Find where the given text appears and provide that cell's center as [X, Y] coordinate. 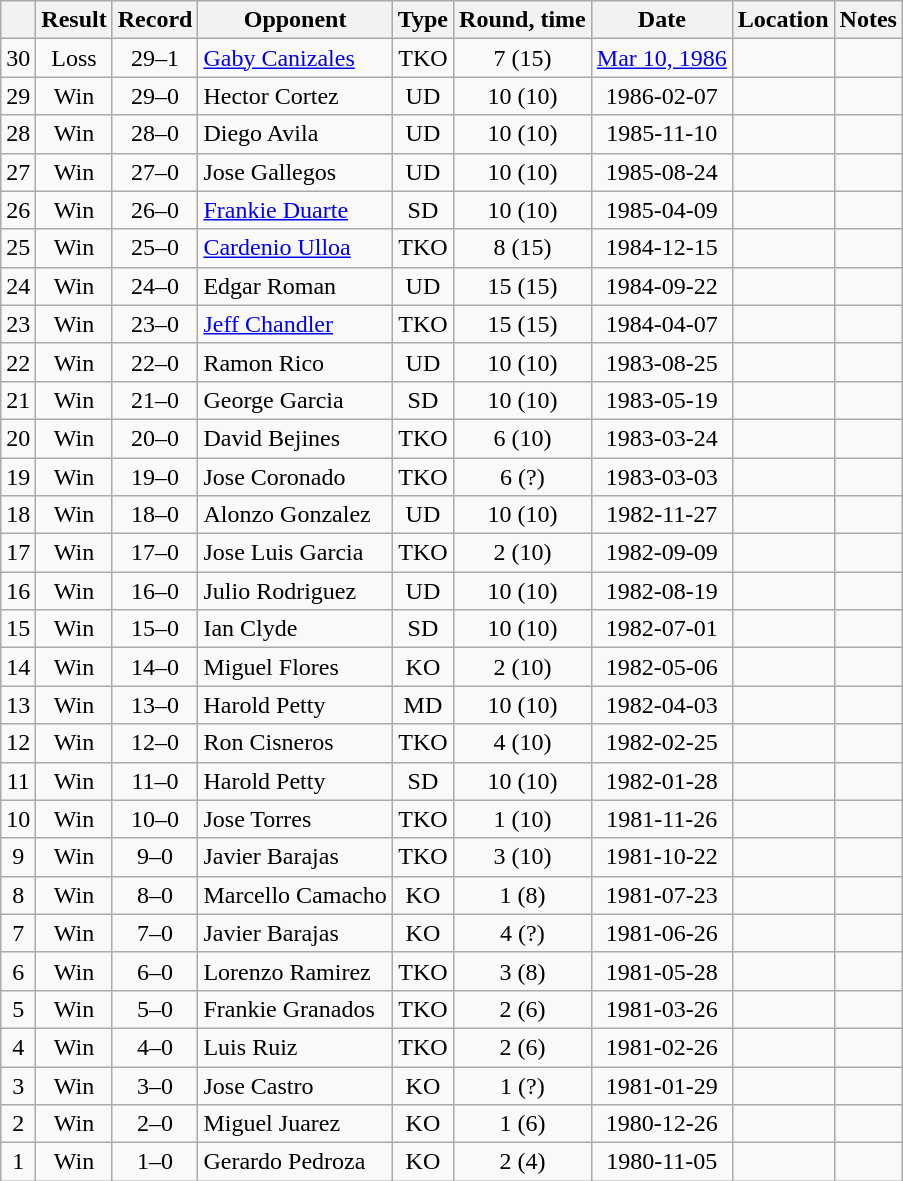
Lorenzo Ramirez [295, 971]
Jeff Chandler [295, 324]
1982-01-28 [662, 781]
27 [18, 172]
28 [18, 134]
17 [18, 553]
3–0 [155, 1085]
1982-02-25 [662, 743]
1984-09-22 [662, 286]
26 [18, 210]
3 (8) [523, 971]
29 [18, 96]
1981-03-26 [662, 1009]
12 [18, 743]
4 (10) [523, 743]
12–0 [155, 743]
Opponent [295, 20]
Result [74, 20]
13–0 [155, 705]
1982-05-06 [662, 667]
1982-04-03 [662, 705]
1985-08-24 [662, 172]
Ramon Rico [295, 362]
23–0 [155, 324]
21–0 [155, 400]
3 [18, 1085]
Loss [74, 58]
22–0 [155, 362]
Miguel Juarez [295, 1124]
1984-12-15 [662, 248]
George Garcia [295, 400]
8 [18, 895]
30 [18, 58]
29–1 [155, 58]
20–0 [155, 438]
1986-02-07 [662, 96]
1981-07-23 [662, 895]
6 (?) [523, 477]
1981-02-26 [662, 1047]
2 [18, 1124]
9–0 [155, 857]
1981-11-26 [662, 819]
4–0 [155, 1047]
7–0 [155, 933]
5 [18, 1009]
28–0 [155, 134]
Frankie Granados [295, 1009]
1 [18, 1162]
Type [422, 20]
1980-11-05 [662, 1162]
1 (10) [523, 819]
Miguel Flores [295, 667]
Record [155, 20]
18 [18, 515]
1–0 [155, 1162]
1981-10-22 [662, 857]
2–0 [155, 1124]
6 (10) [523, 438]
14–0 [155, 667]
Jose Torres [295, 819]
3 (10) [523, 857]
6 [18, 971]
Jose Castro [295, 1085]
19 [18, 477]
1 (6) [523, 1124]
10–0 [155, 819]
Hector Cortez [295, 96]
29–0 [155, 96]
1981-05-28 [662, 971]
Round, time [523, 20]
10 [18, 819]
Gaby Canizales [295, 58]
Marcello Camacho [295, 895]
13 [18, 705]
1982-09-09 [662, 553]
1983-03-03 [662, 477]
1980-12-26 [662, 1124]
15–0 [155, 629]
Jose Gallegos [295, 172]
16 [18, 591]
Alonzo Gonzalez [295, 515]
Location [783, 20]
Ian Clyde [295, 629]
1 (?) [523, 1085]
Frankie Duarte [295, 210]
MD [422, 705]
19–0 [155, 477]
4 (?) [523, 933]
Julio Rodriguez [295, 591]
1981-06-26 [662, 933]
1983-08-25 [662, 362]
1982-11-27 [662, 515]
Cardenio Ulloa [295, 248]
Edgar Roman [295, 286]
David Bejines [295, 438]
Jose Luis Garcia [295, 553]
11 [18, 781]
23 [18, 324]
1983-05-19 [662, 400]
Date [662, 20]
Gerardo Pedroza [295, 1162]
24 [18, 286]
Notes [868, 20]
22 [18, 362]
6–0 [155, 971]
Mar 10, 1986 [662, 58]
7 (15) [523, 58]
1984-04-07 [662, 324]
1982-07-01 [662, 629]
25–0 [155, 248]
4 [18, 1047]
14 [18, 667]
Ron Cisneros [295, 743]
16–0 [155, 591]
8 (15) [523, 248]
24–0 [155, 286]
Luis Ruiz [295, 1047]
15 [18, 629]
7 [18, 933]
1 (8) [523, 895]
18–0 [155, 515]
21 [18, 400]
Jose Coronado [295, 477]
27–0 [155, 172]
Diego Avila [295, 134]
1985-04-09 [662, 210]
11–0 [155, 781]
1981-01-29 [662, 1085]
26–0 [155, 210]
5–0 [155, 1009]
17–0 [155, 553]
1982-08-19 [662, 591]
20 [18, 438]
1983-03-24 [662, 438]
1985-11-10 [662, 134]
25 [18, 248]
8–0 [155, 895]
2 (4) [523, 1162]
9 [18, 857]
